Extract the [x, y] coordinate from the center of the cell holding the provided text.  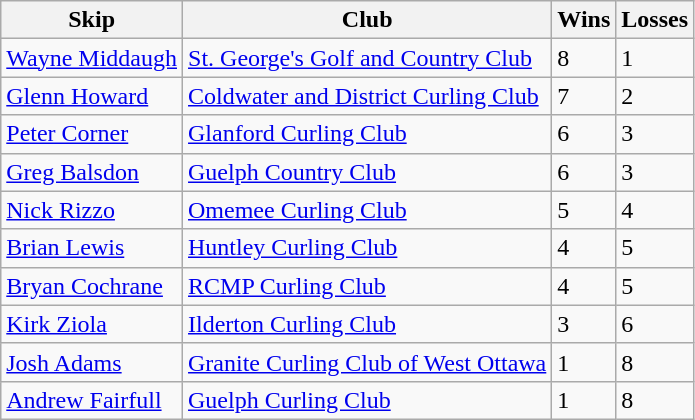
Granite Curling Club of West Ottawa [368, 362]
Brian Lewis [92, 248]
Josh Adams [92, 362]
Club [368, 20]
Ilderton Curling Club [368, 324]
Wins [584, 20]
Glenn Howard [92, 96]
7 [584, 96]
Coldwater and District Curling Club [368, 96]
RCMP Curling Club [368, 286]
Guelph Curling Club [368, 400]
2 [655, 96]
Peter Corner [92, 134]
St. George's Golf and Country Club [368, 58]
Nick Rizzo [92, 210]
Wayne Middaugh [92, 58]
Skip [92, 20]
Guelph Country Club [368, 172]
Bryan Cochrane [92, 286]
Omemee Curling Club [368, 210]
Huntley Curling Club [368, 248]
Kirk Ziola [92, 324]
Greg Balsdon [92, 172]
Losses [655, 20]
Andrew Fairfull [92, 400]
Glanford Curling Club [368, 134]
